Provide the [X, Y] coordinate of the cell's center where the given text is located.  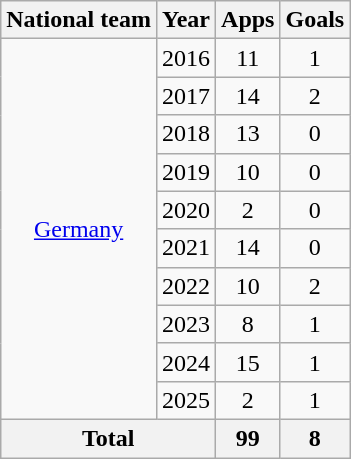
2024 [186, 362]
2020 [186, 210]
11 [248, 58]
Year [186, 20]
2019 [186, 172]
2025 [186, 400]
2023 [186, 324]
Total [108, 438]
Goals [315, 20]
2022 [186, 286]
Apps [248, 20]
Germany [79, 230]
2021 [186, 248]
13 [248, 134]
2017 [186, 96]
99 [248, 438]
2018 [186, 134]
15 [248, 362]
National team [79, 20]
2016 [186, 58]
